Identify which cell holds the provided text, then report its (x, y) central coordinate. 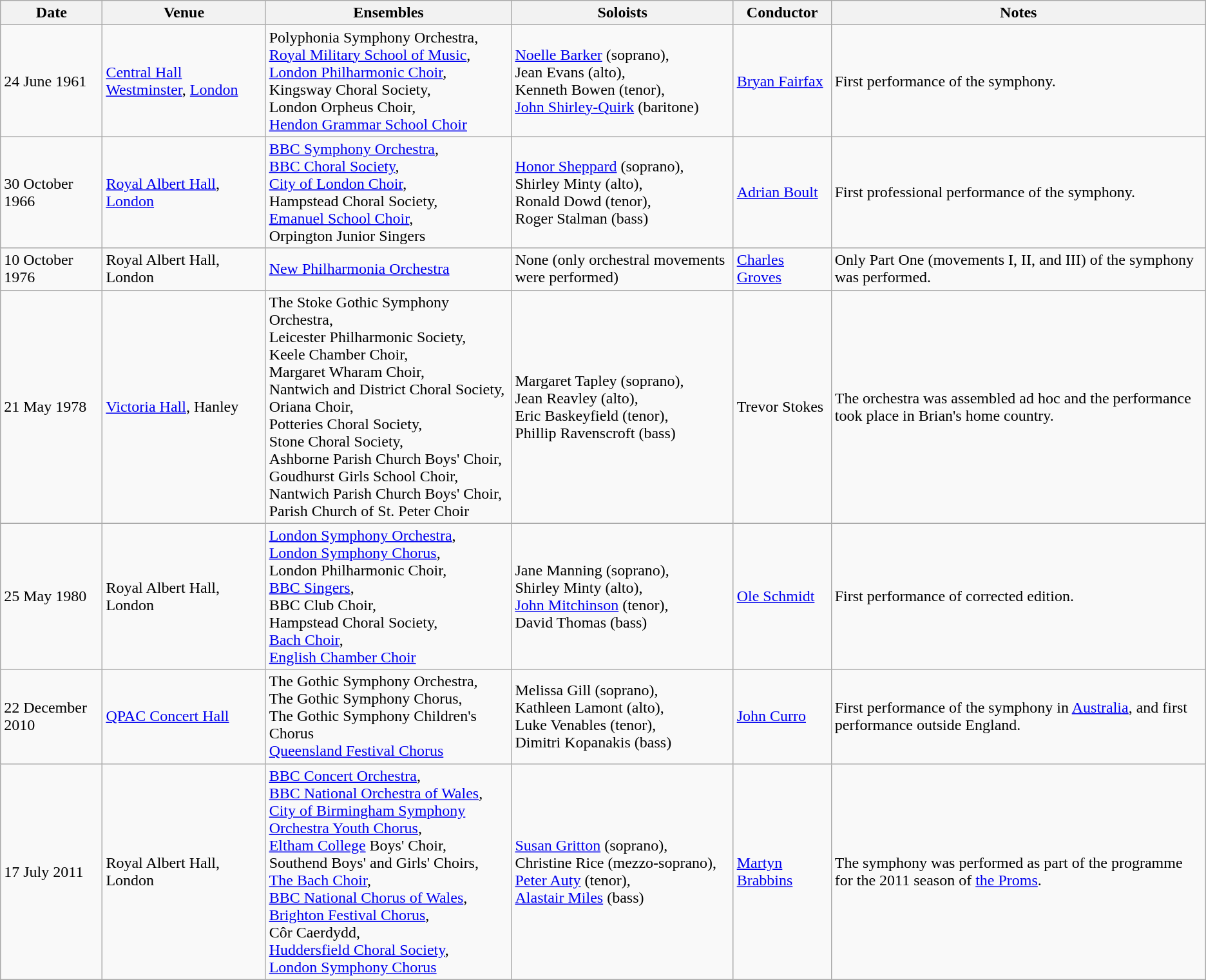
QPAC Concert Hall (184, 716)
Ole Schmidt (782, 597)
Trevor Stokes (782, 407)
Conductor (782, 13)
Only Part One (movements I, II, and III) of the symphony was performed. (1018, 269)
Bryan Fairfax (782, 81)
Soloists (622, 13)
First professional performance of the symphony. (1018, 192)
Martyn Brabbins (782, 871)
17 July 2011 (52, 871)
25 May 1980 (52, 597)
John Curro (782, 716)
None (only orchestral movements were performed) (622, 269)
10 October 1976 (52, 269)
Margaret Tapley (soprano),Jean Reavley (alto),Eric Baskeyfield (tenor),Phillip Ravenscroft (bass) (622, 407)
Notes (1018, 13)
Noelle Barker (soprano),Jean Evans (alto),Kenneth Bowen (tenor),John Shirley-Quirk (baritone) (622, 81)
Melissa Gill (soprano),Kathleen Lamont (alto),Luke Venables (tenor),Dimitri Kopanakis (bass) (622, 716)
Jane Manning (soprano),Shirley Minty (alto),John Mitchinson (tenor),David Thomas (bass) (622, 597)
30 October 1966 (52, 192)
Adrian Boult (782, 192)
The symphony was performed as part of the programme for the 2011 season of the Proms. (1018, 871)
Susan Gritton (soprano),Christine Rice (mezzo-soprano),Peter Auty (tenor), Alastair Miles (bass) (622, 871)
The Gothic Symphony Orchestra,The Gothic Symphony Chorus,The Gothic Symphony Children's ChorusQueensland Festival Chorus (388, 716)
First performance of corrected edition. (1018, 597)
Venue (184, 13)
22 December 2010 (52, 716)
Victoria Hall, Hanley (184, 407)
24 June 1961 (52, 81)
Charles Groves (782, 269)
First performance of the symphony in Australia, and first performance outside England. (1018, 716)
Honor Sheppard (soprano),Shirley Minty (alto),Ronald Dowd (tenor),Roger Stalman (bass) (622, 192)
Date (52, 13)
First performance of the symphony. (1018, 81)
The orchestra was assembled ad hoc and the performance took place in Brian's home country. (1018, 407)
BBC Symphony Orchestra,BBC Choral Society,City of London Choir,Hampstead Choral Society,Emanuel School Choir,Orpington Junior Singers (388, 192)
New Philharmonia Orchestra (388, 269)
Central Hall Westminster, London (184, 81)
21 May 1978 (52, 407)
Ensembles (388, 13)
